For the text-containing cell, return its midpoint in (x, y) coordinate format. 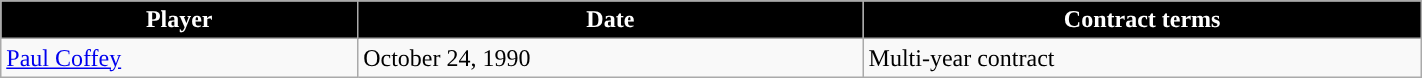
Player (180, 20)
Multi-year contract (1142, 58)
Paul Coffey (180, 58)
Date (610, 20)
October 24, 1990 (610, 58)
Contract terms (1142, 20)
